For the text-containing cell, return its midpoint in (x, y) coordinate format. 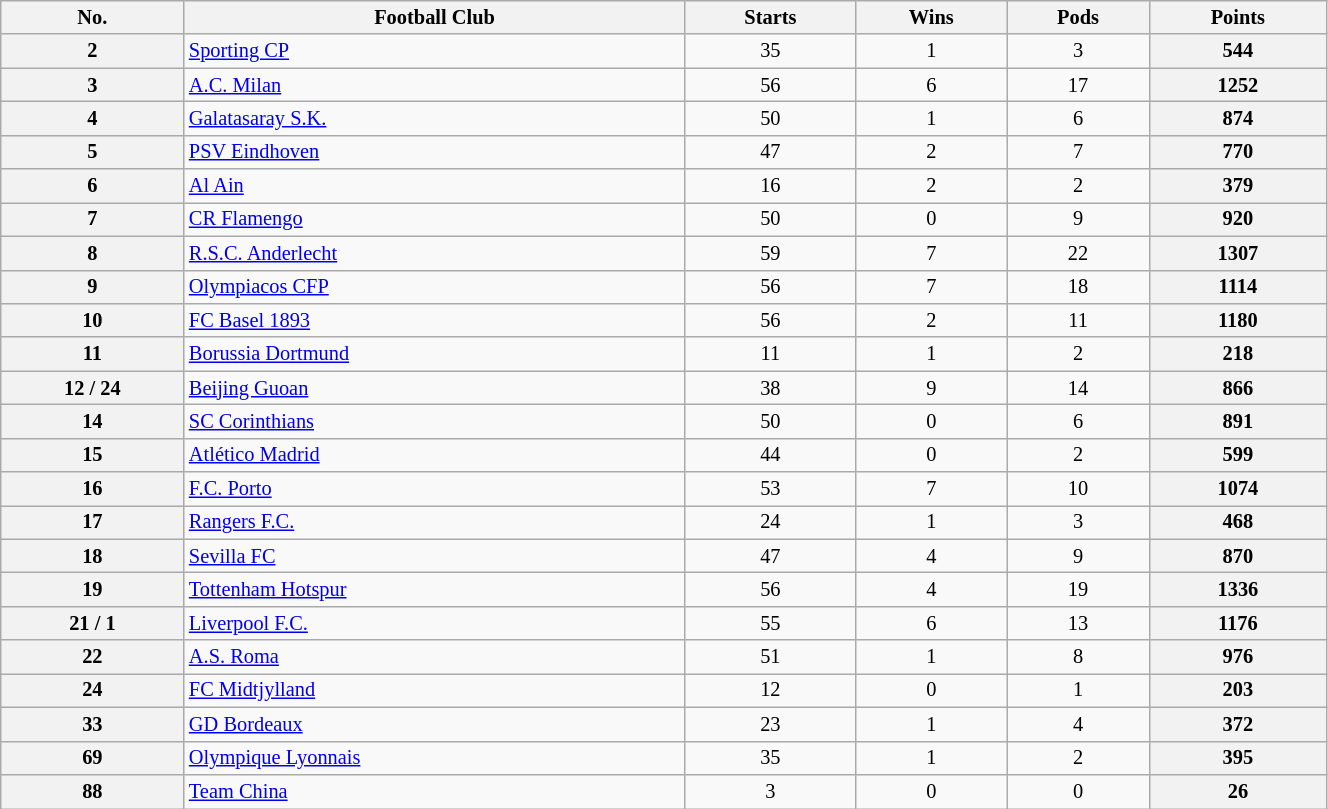
CR Flamengo (434, 219)
R.S.C. Anderlecht (434, 253)
F.C. Porto (434, 489)
870 (1238, 556)
44 (770, 455)
5 (92, 152)
891 (1238, 421)
12 / 24 (92, 388)
599 (1238, 455)
51 (770, 657)
Sporting CP (434, 51)
A.C. Milan (434, 85)
Atlético Madrid (434, 455)
Wins (932, 17)
544 (1238, 51)
88 (92, 791)
SC Corinthians (434, 421)
976 (1238, 657)
55 (770, 623)
PSV Eindhoven (434, 152)
FC Midtjylland (434, 690)
Sevilla FC (434, 556)
Pods (1078, 17)
15 (92, 455)
69 (92, 758)
218 (1238, 354)
Football Club (434, 17)
A.S. Roma (434, 657)
1336 (1238, 589)
38 (770, 388)
866 (1238, 388)
53 (770, 489)
13 (1078, 623)
770 (1238, 152)
1252 (1238, 85)
Borussia Dortmund (434, 354)
Tottenham Hotspur (434, 589)
874 (1238, 118)
Olympique Lyonnais (434, 758)
59 (770, 253)
FC Basel 1893 (434, 320)
Beijing Guoan (434, 388)
21 / 1 (92, 623)
Liverpool F.C. (434, 623)
Team China (434, 791)
1074 (1238, 489)
1180 (1238, 320)
No. (92, 17)
1114 (1238, 287)
1176 (1238, 623)
1307 (1238, 253)
372 (1238, 724)
Rangers F.C. (434, 522)
12 (770, 690)
33 (92, 724)
Starts (770, 17)
23 (770, 724)
379 (1238, 186)
Galatasaray S.K. (434, 118)
920 (1238, 219)
Al Ain (434, 186)
26 (1238, 791)
Points (1238, 17)
395 (1238, 758)
GD Bordeaux (434, 724)
203 (1238, 690)
Olympiacos CFP (434, 287)
468 (1238, 522)
